Output the [x, y] coordinate of the center of the cell containing the given text.  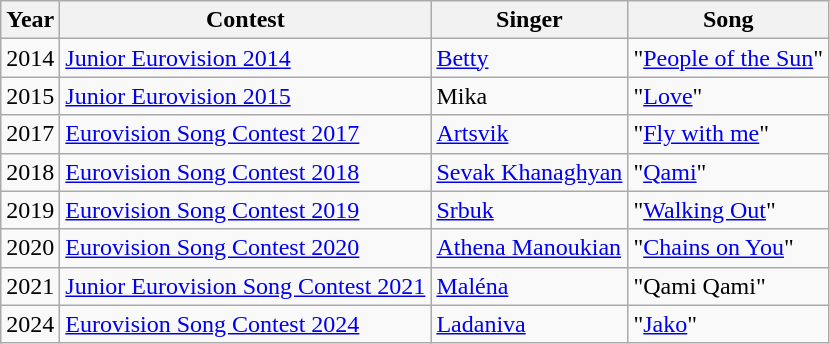
2017 [30, 134]
"Jako" [728, 324]
2015 [30, 96]
Maléna [530, 286]
"Chains on You" [728, 248]
Junior Eurovision 2014 [246, 58]
Eurovision Song Contest 2024 [246, 324]
"Love" [728, 96]
2018 [30, 172]
Eurovision Song Contest 2019 [246, 210]
Junior Eurovision Song Contest 2021 [246, 286]
2014 [30, 58]
"People of the Sun" [728, 58]
Athena Manoukian [530, 248]
2021 [30, 286]
Srbuk [530, 210]
Eurovision Song Contest 2018 [246, 172]
Eurovision Song Contest 2020 [246, 248]
"Qami Qami" [728, 286]
Singer [530, 20]
Song [728, 20]
Eurovision Song Contest 2017 [246, 134]
2019 [30, 210]
Artsvik [530, 134]
Junior Eurovision 2015 [246, 96]
Mika [530, 96]
Year [30, 20]
Betty [530, 58]
"Fly with me" [728, 134]
Contest [246, 20]
"Walking Out" [728, 210]
Ladaniva [530, 324]
2024 [30, 324]
"Qami" [728, 172]
Sevak Khanaghyan [530, 172]
2020 [30, 248]
